Provide the [X, Y] coordinate of the cell's center where the given text is located.  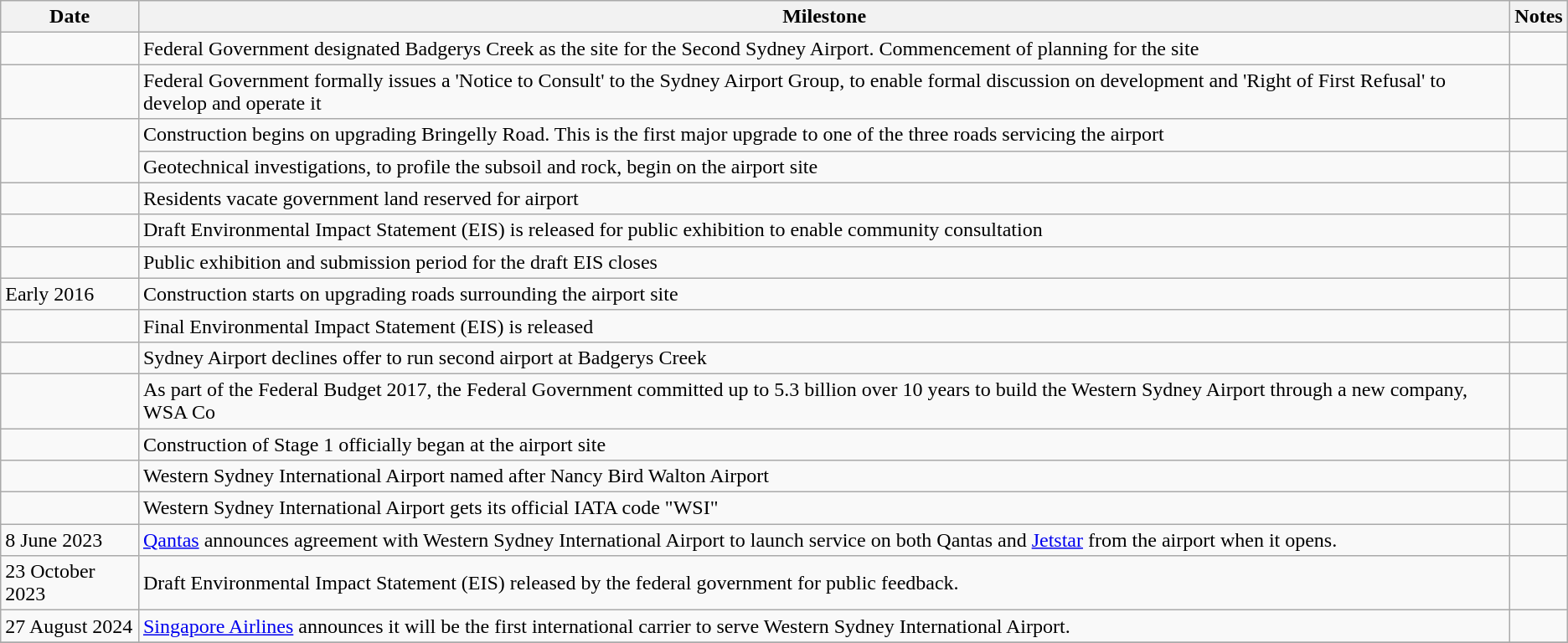
Western Sydney International Airport named after Nancy Bird Walton Airport [824, 476]
Notes [1539, 17]
Western Sydney International Airport gets its official IATA code "WSI" [824, 508]
27 August 2024 [70, 626]
Milestone [824, 17]
Federal Government designated Badgerys Creek as the site for the Second Sydney Airport. Commencement of planning for the site [824, 49]
Date [70, 17]
8 June 2023 [70, 540]
Residents vacate government land reserved for airport [824, 198]
Construction starts on upgrading roads surrounding the airport site [824, 294]
Geotechnical investigations, to profile the subsoil and rock, begin on the airport site [824, 167]
Early 2016 [70, 294]
23 October 2023 [70, 583]
Final Environmental Impact Statement (EIS) is released [824, 326]
Sydney Airport declines offer to run second airport at Badgerys Creek [824, 358]
Draft Environmental Impact Statement (EIS) released by the federal government for public feedback. [824, 583]
Draft Environmental Impact Statement (EIS) is released for public exhibition to enable community consultation [824, 230]
Singapore Airlines announces it will be the first international carrier to serve Western Sydney International Airport. [824, 626]
Public exhibition and submission period for the draft EIS closes [824, 262]
Construction of Stage 1 officially began at the airport site [824, 445]
Construction begins on upgrading Bringelly Road. This is the first major upgrade to one of the three roads servicing the airport [824, 135]
Qantas announces agreement with Western Sydney International Airport to launch service on both Qantas and Jetstar from the airport when it opens. [824, 540]
